Locate the cell with the specified text and output its (X, Y) center coordinate. 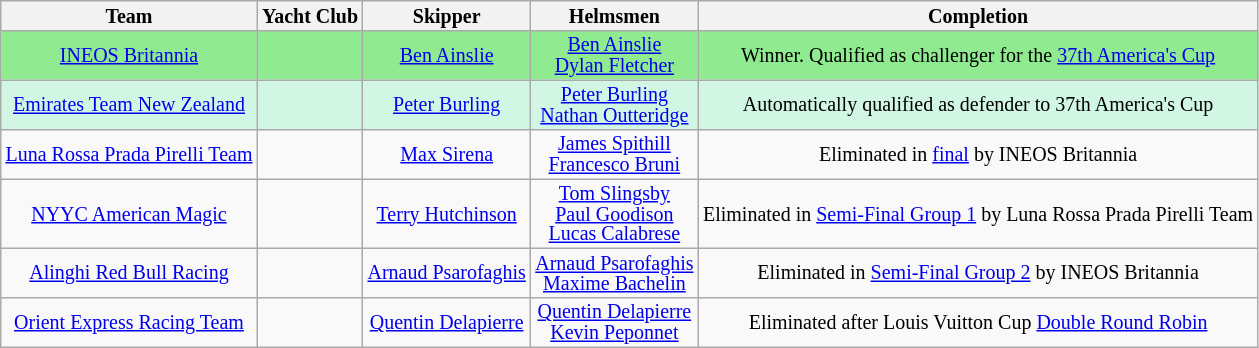
Emirates Team New Zealand (129, 104)
Ben Ainslie (447, 56)
Arnaud Psarofaghis Maxime Bachelin (615, 272)
Automatically qualified as defender to 37th America's Cup (978, 104)
Alinghi Red Bull Racing (129, 272)
Yacht Club (310, 16)
Ben Ainslie Dylan Fletcher (615, 56)
Eliminated after Louis Vuitton Cup Double Round Robin (978, 322)
Team (129, 16)
Eliminated in Semi-Final Group 1 by Luna Rossa Prada Pirelli Team (978, 214)
James Spithill Francesco Bruni (615, 154)
Helmsmen (615, 16)
Orient Express Racing Team (129, 322)
Completion (978, 16)
Tom Slingsby Paul Goodison Lucas Calabrese (615, 214)
Eliminated in Semi-Final Group 2 by INEOS Britannia (978, 272)
INEOS Britannia (129, 56)
Max Sirena (447, 154)
Arnaud Psarofaghis (447, 272)
Winner. Qualified as challenger for the 37th America's Cup (978, 56)
Skipper (447, 16)
Peter Burling (447, 104)
NYYC American Magic (129, 214)
Quentin Delapierre Kevin Peponnet (615, 322)
Peter Burling Nathan Outteridge (615, 104)
Terry Hutchinson (447, 214)
Luna Rossa Prada Pirelli Team (129, 154)
Quentin Delapierre (447, 322)
Eliminated in final by INEOS Britannia (978, 154)
